Return [X, Y] of the center of cell containing provided text 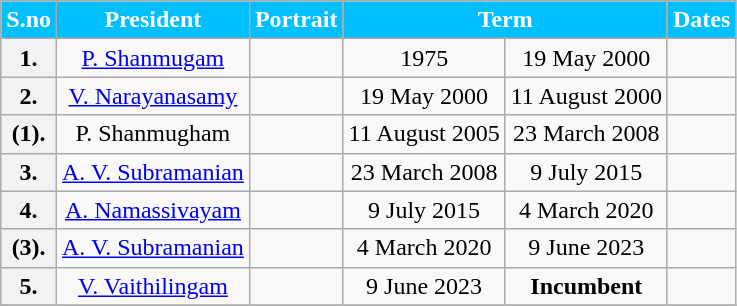
1. [29, 58]
1975 [424, 58]
(1). [29, 134]
3. [29, 172]
P. Shanmugham [154, 134]
2. [29, 96]
V. Narayanasamy [154, 96]
11 August 2005 [424, 134]
Incumbent [586, 286]
Dates [701, 20]
4. [29, 210]
(3). [29, 248]
Portrait [296, 20]
A. Namassivayam [154, 210]
5. [29, 286]
President [154, 20]
P. Shanmugam [154, 58]
S.no [29, 20]
11 August 2000 [586, 96]
Term [505, 20]
V. Vaithilingam [154, 286]
